Identify which cell holds the provided text, then report its [x, y] central coordinate. 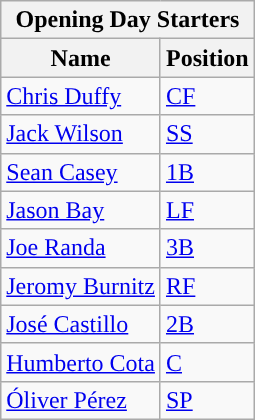
RF [207, 286]
Humberto Cota [81, 362]
Jeromy Burnitz [81, 286]
José Castillo [81, 324]
Opening Day Starters [128, 20]
SS [207, 134]
Óliver Pérez [81, 400]
Sean Casey [81, 172]
1B [207, 172]
Name [81, 58]
3B [207, 248]
CF [207, 96]
Jason Bay [81, 210]
Jack Wilson [81, 134]
LF [207, 210]
SP [207, 400]
Joe Randa [81, 248]
Position [207, 58]
Chris Duffy [81, 96]
C [207, 362]
2B [207, 324]
